Scan for the cell matching the given text and deliver its (x, y) coordinate at center. 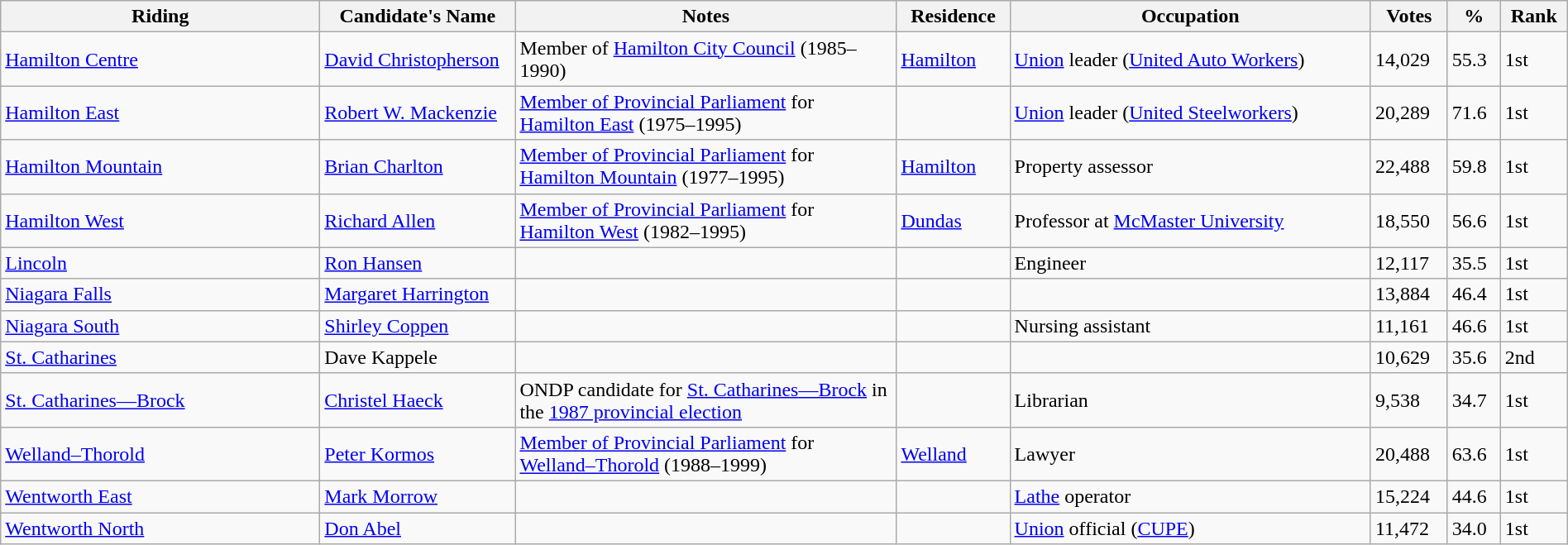
Member of Hamilton City Council (1985–1990) (706, 60)
35.5 (1474, 263)
Member of Provincial Parliament for Hamilton East (1975–1995) (706, 112)
15,224 (1409, 496)
Residence (953, 17)
Nursing assistant (1190, 326)
56.6 (1474, 220)
Candidate's Name (418, 17)
St. Catharines—Brock (160, 400)
2nd (1533, 357)
Dundas (953, 220)
Hamilton Centre (160, 60)
Peter Kormos (418, 453)
20,289 (1409, 112)
Wentworth East (160, 496)
Member of Provincial Parliament for Welland–Thorold (1988–1999) (706, 453)
Robert W. Mackenzie (418, 112)
Lincoln (160, 263)
71.6 (1474, 112)
St. Catharines (160, 357)
10,629 (1409, 357)
13,884 (1409, 294)
Wentworth North (160, 528)
ONDP candidate for St. Catharines—Brock in the 1987 provincial election (706, 400)
46.4 (1474, 294)
Brian Charlton (418, 167)
11,472 (1409, 528)
Union leader (United Steelworkers) (1190, 112)
Engineer (1190, 263)
12,117 (1409, 263)
Niagara Falls (160, 294)
David Christopherson (418, 60)
59.8 (1474, 167)
55.3 (1474, 60)
63.6 (1474, 453)
9,538 (1409, 400)
Notes (706, 17)
Hamilton East (160, 112)
Votes (1409, 17)
34.0 (1474, 528)
Professor at McMaster University (1190, 220)
Welland (953, 453)
14,029 (1409, 60)
Member of Provincial Parliament for Hamilton West (1982–1995) (706, 220)
Union leader (United Auto Workers) (1190, 60)
Dave Kappele (418, 357)
20,488 (1409, 453)
Niagara South (160, 326)
Hamilton West (160, 220)
Ron Hansen (418, 263)
Welland–Thorold (160, 453)
Don Abel (418, 528)
11,161 (1409, 326)
Rank (1533, 17)
Member of Provincial Parliament for Hamilton Mountain (1977–1995) (706, 167)
Union official (CUPE) (1190, 528)
Hamilton Mountain (160, 167)
Christel Haeck (418, 400)
18,550 (1409, 220)
Occupation (1190, 17)
Mark Morrow (418, 496)
Margaret Harrington (418, 294)
46.6 (1474, 326)
Librarian (1190, 400)
Lawyer (1190, 453)
Riding (160, 17)
Property assessor (1190, 167)
Shirley Coppen (418, 326)
35.6 (1474, 357)
Lathe operator (1190, 496)
34.7 (1474, 400)
% (1474, 17)
Richard Allen (418, 220)
44.6 (1474, 496)
22,488 (1409, 167)
